Detect which cell encompasses the target text, then output its [x, y] center coordinate. 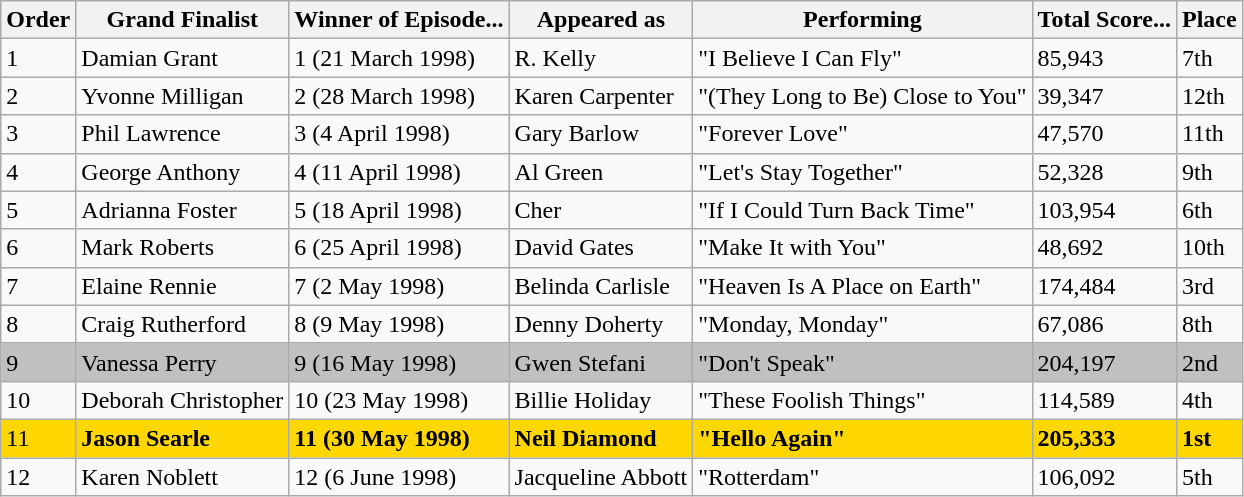
Winner of Episode... [399, 20]
Cher [601, 210]
"(They Long to Be) Close to You" [862, 96]
7 (2 May 1998) [399, 286]
103,954 [1104, 210]
4 [38, 172]
"Don't Speak" [862, 362]
"Hello Again" [862, 438]
"Heaven Is A Place on Earth" [862, 286]
12th [1209, 96]
Jason Searle [182, 438]
"I Believe I Can Fly" [862, 58]
9th [1209, 172]
Mark Roberts [182, 248]
Place [1209, 20]
Denny Doherty [601, 324]
47,570 [1104, 134]
Billie Holiday [601, 400]
3 (4 April 1998) [399, 134]
8th [1209, 324]
Belinda Carlisle [601, 286]
106,092 [1104, 477]
Jacqueline Abbott [601, 477]
204,197 [1104, 362]
David Gates [601, 248]
9 [38, 362]
Order [38, 20]
52,328 [1104, 172]
Phil Lawrence [182, 134]
6 (25 April 1998) [399, 248]
1 (21 March 1998) [399, 58]
3rd [1209, 286]
4th [1209, 400]
5th [1209, 477]
Grand Finalist [182, 20]
6th [1209, 210]
6 [38, 248]
11 (30 May 1998) [399, 438]
Vanessa Perry [182, 362]
3 [38, 134]
R. Kelly [601, 58]
2 [38, 96]
10 [38, 400]
205,333 [1104, 438]
9 (16 May 1998) [399, 362]
114,589 [1104, 400]
Deborah Christopher [182, 400]
"Rotterdam" [862, 477]
5 [38, 210]
174,484 [1104, 286]
Neil Diamond [601, 438]
11th [1209, 134]
10 (23 May 1998) [399, 400]
Adrianna Foster [182, 210]
7 [38, 286]
8 [38, 324]
"Monday, Monday" [862, 324]
Total Score... [1104, 20]
Damian Grant [182, 58]
7th [1209, 58]
George Anthony [182, 172]
Gary Barlow [601, 134]
Karen Noblett [182, 477]
Yvonne Milligan [182, 96]
"These Foolish Things" [862, 400]
4 (11 April 1998) [399, 172]
5 (18 April 1998) [399, 210]
Al Green [601, 172]
1 [38, 58]
Elaine Rennie [182, 286]
2 (28 March 1998) [399, 96]
Performing [862, 20]
67,086 [1104, 324]
"If I Could Turn Back Time" [862, 210]
48,692 [1104, 248]
8 (9 May 1998) [399, 324]
Appeared as [601, 20]
"Make It with You" [862, 248]
85,943 [1104, 58]
1st [1209, 438]
12 (6 June 1998) [399, 477]
"Let's Stay Together" [862, 172]
"Forever Love" [862, 134]
12 [38, 477]
Craig Rutherford [182, 324]
Karen Carpenter [601, 96]
Gwen Stefani [601, 362]
11 [38, 438]
39,347 [1104, 96]
10th [1209, 248]
2nd [1209, 362]
